Scan for the cell matching the given text and deliver its (x, y) coordinate at center. 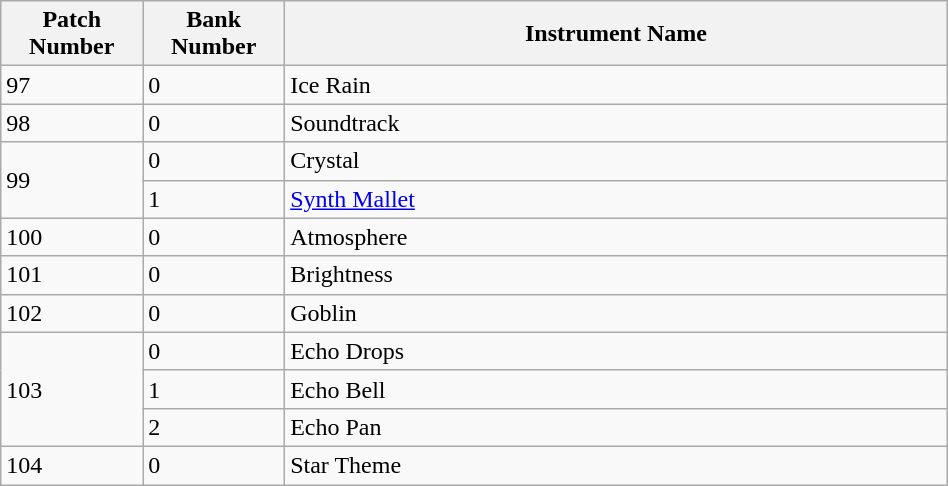
101 (72, 275)
104 (72, 465)
Brightness (616, 275)
Synth Mallet (616, 199)
Patch Number (72, 34)
Bank Number (214, 34)
Soundtrack (616, 123)
97 (72, 85)
103 (72, 389)
Crystal (616, 161)
2 (214, 427)
Ice Rain (616, 85)
99 (72, 180)
Instrument Name (616, 34)
98 (72, 123)
Atmosphere (616, 237)
Echo Bell (616, 389)
100 (72, 237)
Echo Drops (616, 351)
102 (72, 313)
Star Theme (616, 465)
Echo Pan (616, 427)
Goblin (616, 313)
